Capture the cell that displays the provided text and extract its [x, y] central coordinate. 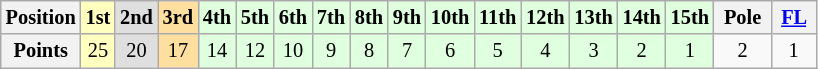
11th [498, 17]
6th [293, 17]
8th [369, 17]
3 [593, 51]
12th [545, 17]
3rd [178, 17]
4th [217, 17]
4 [545, 51]
Position [41, 17]
15th [690, 17]
9 [331, 51]
Pole [742, 17]
Points [41, 51]
13th [593, 17]
20 [136, 51]
10 [293, 51]
5 [498, 51]
9th [407, 17]
14 [217, 51]
17 [178, 51]
1st [98, 17]
25 [98, 51]
8 [369, 51]
6 [450, 51]
7th [331, 17]
7 [407, 51]
14th [642, 17]
10th [450, 17]
5th [255, 17]
12 [255, 51]
FL [794, 17]
2nd [136, 17]
